Identify which cell holds the provided text, then report its (x, y) central coordinate. 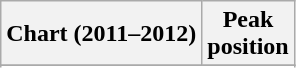
Peakposition (248, 34)
Chart (2011–2012) (102, 34)
